Locate the cell with the specified text and output its [X, Y] center coordinate. 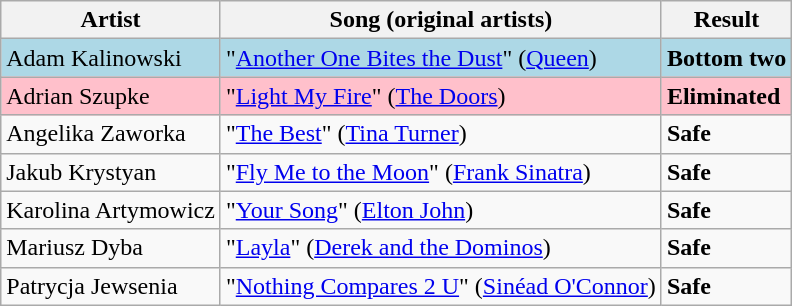
"Nothing Compares 2 U" (Sinéad O'Connor) [440, 286]
Karolina Artymowicz [111, 210]
Adrian Szupke [111, 96]
Mariusz Dyba [111, 248]
"The Best" (Tina Turner) [440, 134]
Patrycja Jewsenia [111, 286]
Eliminated [726, 96]
Result [726, 20]
"Another One Bites the Dust" (Queen) [440, 58]
"Fly Me to the Moon" (Frank Sinatra) [440, 172]
"Layla" (Derek and the Dominos) [440, 248]
"Light My Fire" (The Doors) [440, 96]
Song (original artists) [440, 20]
Bottom two [726, 58]
"Your Song" (Elton John) [440, 210]
Jakub Krystyan [111, 172]
Adam Kalinowski [111, 58]
Angelika Zaworka [111, 134]
Artist [111, 20]
